Pinpoint the cell where the given text exists, returning its (X, Y) midpoint coordinate. 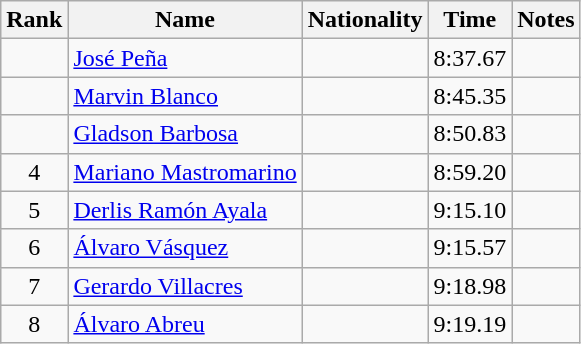
Álvaro Abreu (185, 324)
Time (470, 20)
9:18.98 (470, 286)
5 (34, 210)
Derlis Ramón Ayala (185, 210)
Mariano Mastromarino (185, 172)
Rank (34, 20)
Notes (546, 20)
8:37.67 (470, 58)
9:19.19 (470, 324)
4 (34, 172)
Name (185, 20)
8 (34, 324)
Marvin Blanco (185, 96)
8:45.35 (470, 96)
7 (34, 286)
9:15.57 (470, 248)
8:59.20 (470, 172)
8:50.83 (470, 134)
Gladson Barbosa (185, 134)
José Peña (185, 58)
Nationality (365, 20)
Gerardo Villacres (185, 286)
6 (34, 248)
9:15.10 (470, 210)
Álvaro Vásquez (185, 248)
